From the cell containing the given text, extract its center point as [X, Y] coordinate. 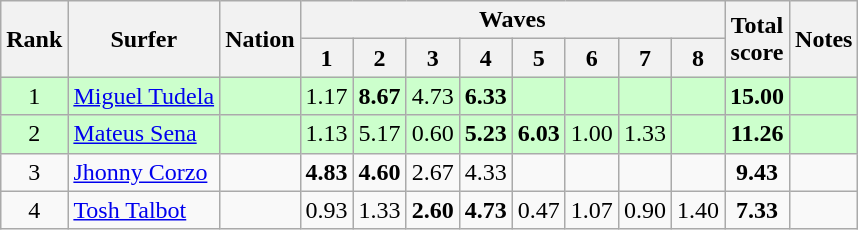
Jhonny Corzo [144, 172]
0.47 [538, 210]
1.17 [326, 96]
Notes [824, 39]
0.93 [326, 210]
4.33 [486, 172]
7 [644, 58]
Rank [34, 39]
4.60 [380, 172]
1.40 [698, 210]
4.83 [326, 172]
0.60 [432, 134]
2.67 [432, 172]
9.43 [758, 172]
Surfer [144, 39]
1.00 [592, 134]
5.23 [486, 134]
6 [592, 58]
1.13 [326, 134]
Mateus Sena [144, 134]
2.60 [432, 210]
6.33 [486, 96]
5 [538, 58]
Miguel Tudela [144, 96]
5.17 [380, 134]
Tosh Talbot [144, 210]
Totalscore [758, 39]
0.90 [644, 210]
7.33 [758, 210]
8.67 [380, 96]
Nation [260, 39]
15.00 [758, 96]
1.07 [592, 210]
8 [698, 58]
Waves [512, 20]
11.26 [758, 134]
6.03 [538, 134]
